Determine the [x, y] coordinate at the center of the cell enclosing the given text.  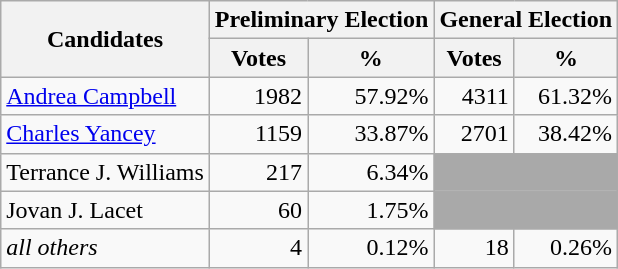
Andrea Campbell [106, 96]
1.75% [371, 210]
6.34% [371, 172]
18 [474, 248]
217 [258, 172]
1159 [258, 134]
Charles Yancey [106, 134]
57.92% [371, 96]
all others [106, 248]
2701 [474, 134]
61.32% [566, 96]
4 [258, 248]
60 [258, 210]
Jovan J. Lacet [106, 210]
0.12% [371, 248]
33.87% [371, 134]
38.42% [566, 134]
1982 [258, 96]
0.26% [566, 248]
Terrance J. Williams [106, 172]
Preliminary Election [322, 20]
General Election [526, 20]
4311 [474, 96]
Candidates [106, 39]
